Pinpoint the cell where the given text exists, returning its [x, y] midpoint coordinate. 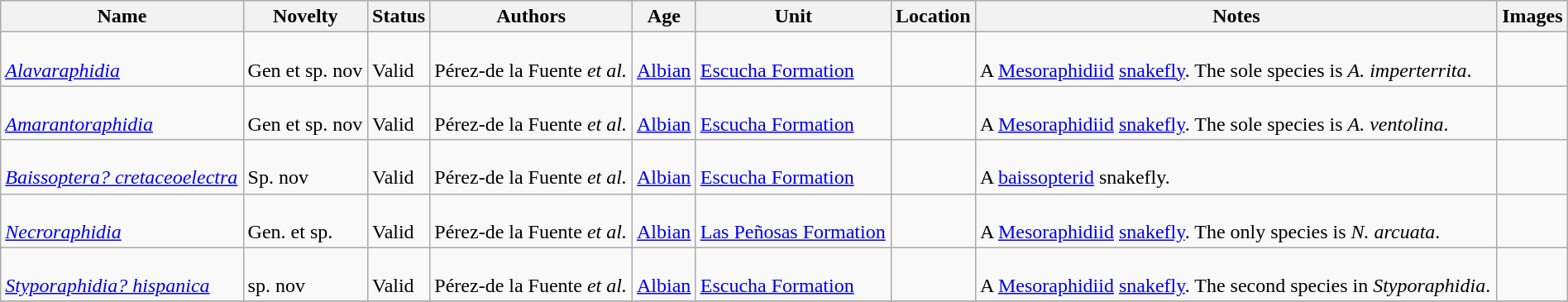
Gen. et sp. [305, 220]
Name [122, 17]
Age [665, 17]
Notes [1236, 17]
A Mesoraphidiid snakefly. The only species is N. arcuata. [1236, 220]
Sp. nov [305, 167]
Unit [793, 17]
A Mesoraphidiid snakefly. The sole species is A. imperterrita. [1236, 60]
Authors [531, 17]
Baissoptera? cretaceoelectra [122, 167]
A baissopterid snakefly. [1236, 167]
Location [933, 17]
Styporaphidia? hispanica [122, 275]
Necroraphidia [122, 220]
Novelty [305, 17]
A Mesoraphidiid snakefly. The second species in Styporaphidia. [1236, 275]
sp. nov [305, 275]
A Mesoraphidiid snakefly. The sole species is A. ventolina. [1236, 113]
Status [399, 17]
Images [1532, 17]
Las Peñosas Formation [793, 220]
Amarantoraphidia [122, 113]
Alavaraphidia [122, 60]
